Return the (X, Y) coordinate for the center point of the cell that contains the specified text.  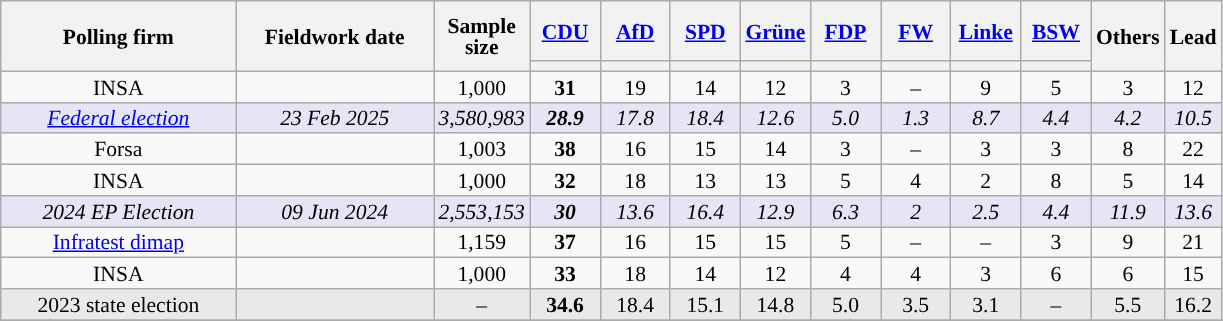
Forsa (118, 150)
23 Feb 2025 (335, 118)
16.2 (1194, 304)
22 (1194, 150)
3.1 (986, 304)
1.3 (916, 118)
6.3 (845, 212)
FDP (845, 31)
CDU (565, 31)
30 (565, 212)
16.4 (705, 212)
34.6 (565, 304)
BSW (1056, 31)
1,003 (482, 150)
AfD (635, 31)
Others (1128, 36)
SPD (705, 31)
19 (635, 86)
09 Jun 2024 (335, 212)
10.5 (1194, 118)
21 (1194, 242)
FW (916, 31)
2.5 (986, 212)
Samplesize (482, 36)
Infratest dimap (118, 242)
3,580,983 (482, 118)
12.6 (775, 118)
4.2 (1128, 118)
2024 EP Election (118, 212)
28.9 (565, 118)
Federal election (118, 118)
Polling firm (118, 36)
Fieldwork date (335, 36)
31 (565, 86)
2,553,153 (482, 212)
Lead (1194, 36)
37 (565, 242)
32 (565, 180)
Linke (986, 31)
Grüne (775, 31)
12.9 (775, 212)
38 (565, 150)
3.5 (916, 304)
14.8 (775, 304)
11.9 (1128, 212)
1,159 (482, 242)
33 (565, 274)
15.1 (705, 304)
5.5 (1128, 304)
2023 state election (118, 304)
8.7 (986, 118)
17.8 (635, 118)
